Capture the cell that displays the provided text and extract its [x, y] central coordinate. 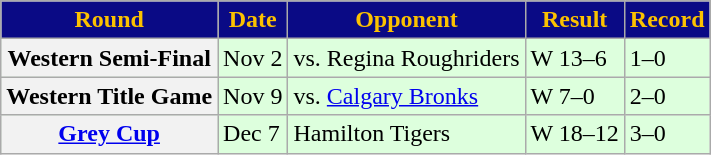
Result [574, 20]
Hamilton Tigers [406, 134]
Nov 9 [253, 96]
Round [110, 20]
Dec 7 [253, 134]
Western Semi-Final [110, 58]
Opponent [406, 20]
W 18–12 [574, 134]
Western Title Game [110, 96]
vs. Calgary Bronks [406, 96]
Record [667, 20]
Grey Cup [110, 134]
1–0 [667, 58]
W 13–6 [574, 58]
2–0 [667, 96]
Date [253, 20]
Nov 2 [253, 58]
vs. Regina Roughriders [406, 58]
3–0 [667, 134]
W 7–0 [574, 96]
